For the text-containing cell, return its midpoint in (X, Y) coordinate format. 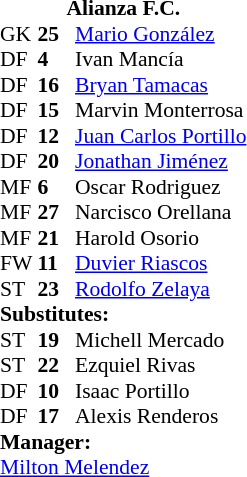
16 (57, 84)
Mario González (160, 33)
12 (57, 135)
Bryan Tamacas (160, 84)
Ezquiel Rivas (160, 365)
Ivan Mancía (160, 59)
17 (57, 416)
Duvier Riascos (160, 263)
Michell Mercado (160, 339)
Isaac Portillo (160, 390)
Marvin Monterrosa (160, 110)
Juan Carlos Portillo (160, 135)
Harold Osorio (160, 237)
Substitutes: (123, 314)
FW (19, 263)
23 (57, 288)
15 (57, 110)
25 (57, 33)
Narcisco Orellana (160, 212)
6 (57, 186)
11 (57, 263)
Jonathan Jiménez (160, 161)
Manager: (123, 441)
10 (57, 390)
Alexis Renderos (160, 416)
4 (57, 59)
27 (57, 212)
20 (57, 161)
19 (57, 339)
21 (57, 237)
GK (19, 33)
Rodolfo Zelaya (160, 288)
22 (57, 365)
Oscar Rodriguez (160, 186)
